Identify which cell holds the provided text, then report its (x, y) central coordinate. 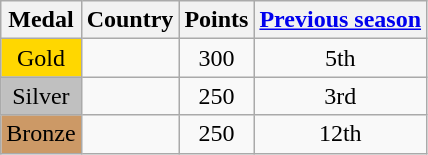
Bronze (41, 134)
Silver (41, 96)
12th (340, 134)
3rd (340, 96)
Country (130, 20)
Medal (41, 20)
Gold (41, 58)
Points (216, 20)
300 (216, 58)
5th (340, 58)
Previous season (340, 20)
